Extract the (X, Y) coordinate from the center of the cell holding the provided text.  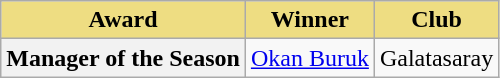
Galatasaray (436, 58)
Winner (310, 20)
Manager of the Season (124, 58)
Award (124, 20)
Club (436, 20)
Okan Buruk (310, 58)
